Pinpoint the cell where the given text exists, returning its (x, y) midpoint coordinate. 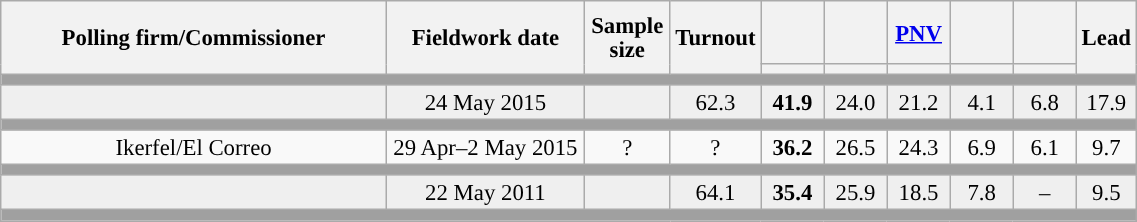
6.8 (1044, 102)
Fieldwork date (485, 38)
64.1 (716, 194)
22 May 2011 (485, 194)
4.1 (982, 102)
9.7 (1106, 148)
62.3 (716, 102)
36.2 (792, 148)
7.8 (982, 194)
Lead (1106, 38)
Turnout (716, 38)
9.5 (1106, 194)
24 May 2015 (485, 102)
26.5 (856, 148)
25.9 (856, 194)
6.1 (1044, 148)
Polling firm/Commissioner (194, 38)
17.9 (1106, 102)
Sample size (627, 38)
24.0 (856, 102)
35.4 (792, 194)
– (1044, 194)
6.9 (982, 148)
21.2 (918, 102)
29 Apr–2 May 2015 (485, 148)
24.3 (918, 148)
41.9 (792, 102)
PNV (918, 32)
18.5 (918, 194)
Ikerfel/El Correo (194, 148)
